Pinpoint the cell where the given text exists, returning its (X, Y) midpoint coordinate. 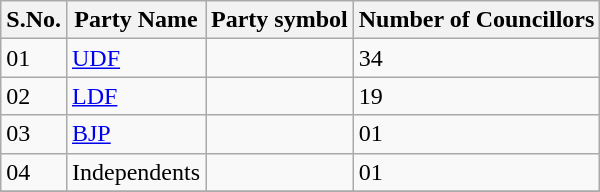
03 (34, 134)
Party Name (136, 20)
02 (34, 96)
04 (34, 172)
34 (476, 58)
LDF (136, 96)
Party symbol (280, 20)
S.No. (34, 20)
Independents (136, 172)
19 (476, 96)
UDF (136, 58)
BJP (136, 134)
Number of Councillors (476, 20)
